Determine the (X, Y) coordinate at the center of the cell enclosing the given text.  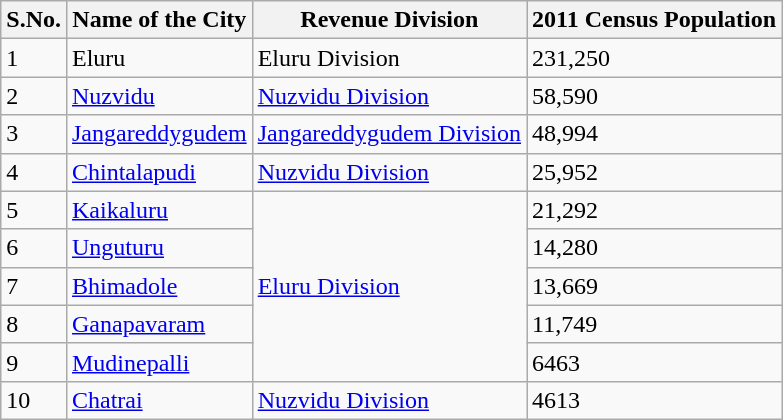
10 (34, 400)
48,994 (654, 134)
Jangareddygudem (159, 134)
Ganapavaram (159, 324)
2 (34, 96)
1 (34, 58)
231,250 (654, 58)
4613 (654, 400)
58,590 (654, 96)
Nuzvidu (159, 96)
Kaikaluru (159, 210)
6 (34, 248)
3 (34, 134)
4 (34, 172)
21,292 (654, 210)
8 (34, 324)
Bhimadole (159, 286)
7 (34, 286)
Chintalapudi (159, 172)
13,669 (654, 286)
14,280 (654, 248)
6463 (654, 362)
Revenue Division (389, 20)
11,749 (654, 324)
9 (34, 362)
5 (34, 210)
25,952 (654, 172)
S.No. (34, 20)
Eluru (159, 58)
2011 Census Population (654, 20)
Name of the City (159, 20)
Chatrai (159, 400)
Unguturu (159, 248)
Mudinepalli (159, 362)
Jangareddygudem Division (389, 134)
